Pinpoint the cell where the given text exists, returning its [X, Y] midpoint coordinate. 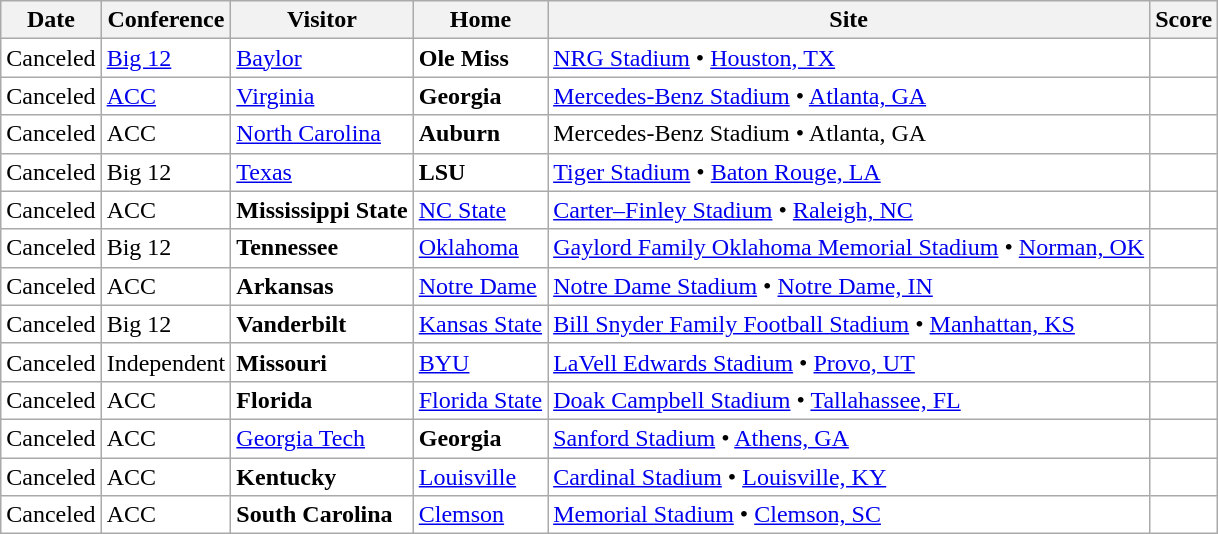
Arkansas [322, 286]
Notre Dame Stadium • Notre Dame, IN [849, 286]
NRG Stadium • Houston, TX [849, 58]
North Carolina [322, 134]
Carter–Finley Stadium • Raleigh, NC [849, 210]
Visitor [322, 20]
Auburn [480, 134]
LaVell Edwards Stadium • Provo, UT [849, 362]
Bill Snyder Family Football Stadium • Manhattan, KS [849, 324]
Louisville [480, 477]
Texas [322, 172]
Kansas State [480, 324]
Home [480, 20]
Tiger Stadium • Baton Rouge, LA [849, 172]
Sanford Stadium • Athens, GA [849, 438]
Florida [322, 400]
Mississippi State [322, 210]
Clemson [480, 515]
Notre Dame [480, 286]
Score [1184, 20]
LSU [480, 172]
South Carolina [322, 515]
Site [849, 20]
Ole Miss [480, 58]
Vanderbilt [322, 324]
Gaylord Family Oklahoma Memorial Stadium • Norman, OK [849, 248]
Kentucky [322, 477]
Virginia [322, 96]
Cardinal Stadium • Louisville, KY [849, 477]
Baylor [322, 58]
Independent [166, 362]
Doak Campbell Stadium • Tallahassee, FL [849, 400]
Conference [166, 20]
Missouri [322, 362]
BYU [480, 362]
Date [51, 20]
NC State [480, 210]
Tennessee [322, 248]
Florida State [480, 400]
Georgia Tech [322, 438]
Memorial Stadium • Clemson, SC [849, 515]
Oklahoma [480, 248]
